Find where the given text appears and provide that cell's center as [X, Y] coordinate. 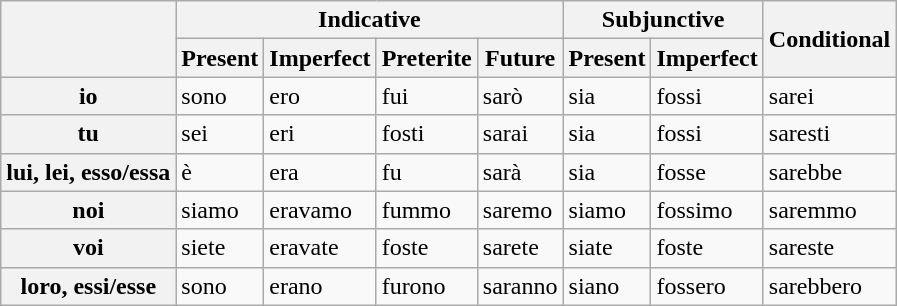
siano [607, 286]
era [320, 172]
siate [607, 248]
tu [88, 134]
fummo [426, 210]
fosti [426, 134]
sarebbe [829, 172]
voi [88, 248]
fosse [707, 172]
sarà [520, 172]
siete [220, 248]
Future [520, 58]
io [88, 96]
loro, essi/esse [88, 286]
sarete [520, 248]
lui, lei, esso/essa [88, 172]
fu [426, 172]
fui [426, 96]
Conditional [829, 39]
fossero [707, 286]
eravamo [320, 210]
eri [320, 134]
sarei [829, 96]
furono [426, 286]
Subjunctive [663, 20]
ero [320, 96]
saranno [520, 286]
saremmo [829, 210]
sarai [520, 134]
saremo [520, 210]
Preterite [426, 58]
sei [220, 134]
sarebbero [829, 286]
saresti [829, 134]
è [220, 172]
Indicative [370, 20]
erano [320, 286]
fossimo [707, 210]
sarò [520, 96]
eravate [320, 248]
noi [88, 210]
sareste [829, 248]
